From the cell containing the given text, extract its center point as [x, y] coordinate. 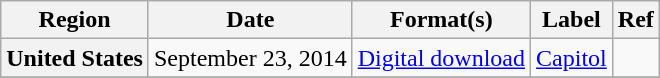
Region [75, 20]
Ref [636, 20]
Date [250, 20]
Format(s) [441, 20]
United States [75, 58]
Digital download [441, 58]
Label [572, 20]
Capitol [572, 58]
September 23, 2014 [250, 58]
